Locate the cell with the specified text and output its [X, Y] center coordinate. 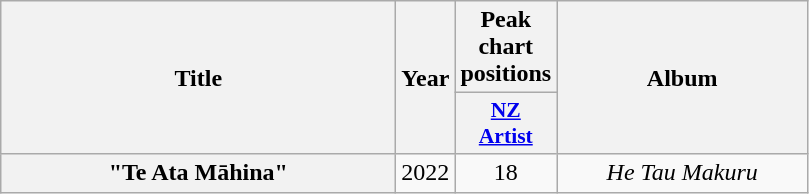
"Te Ata Māhina" [198, 173]
Year [426, 78]
Title [198, 78]
He Tau Makuru [682, 173]
Album [682, 78]
Peak chart positions [506, 47]
2022 [426, 173]
18 [506, 173]
NZArtist [506, 124]
